Detect which cell encompasses the target text, then output its [X, Y] center coordinate. 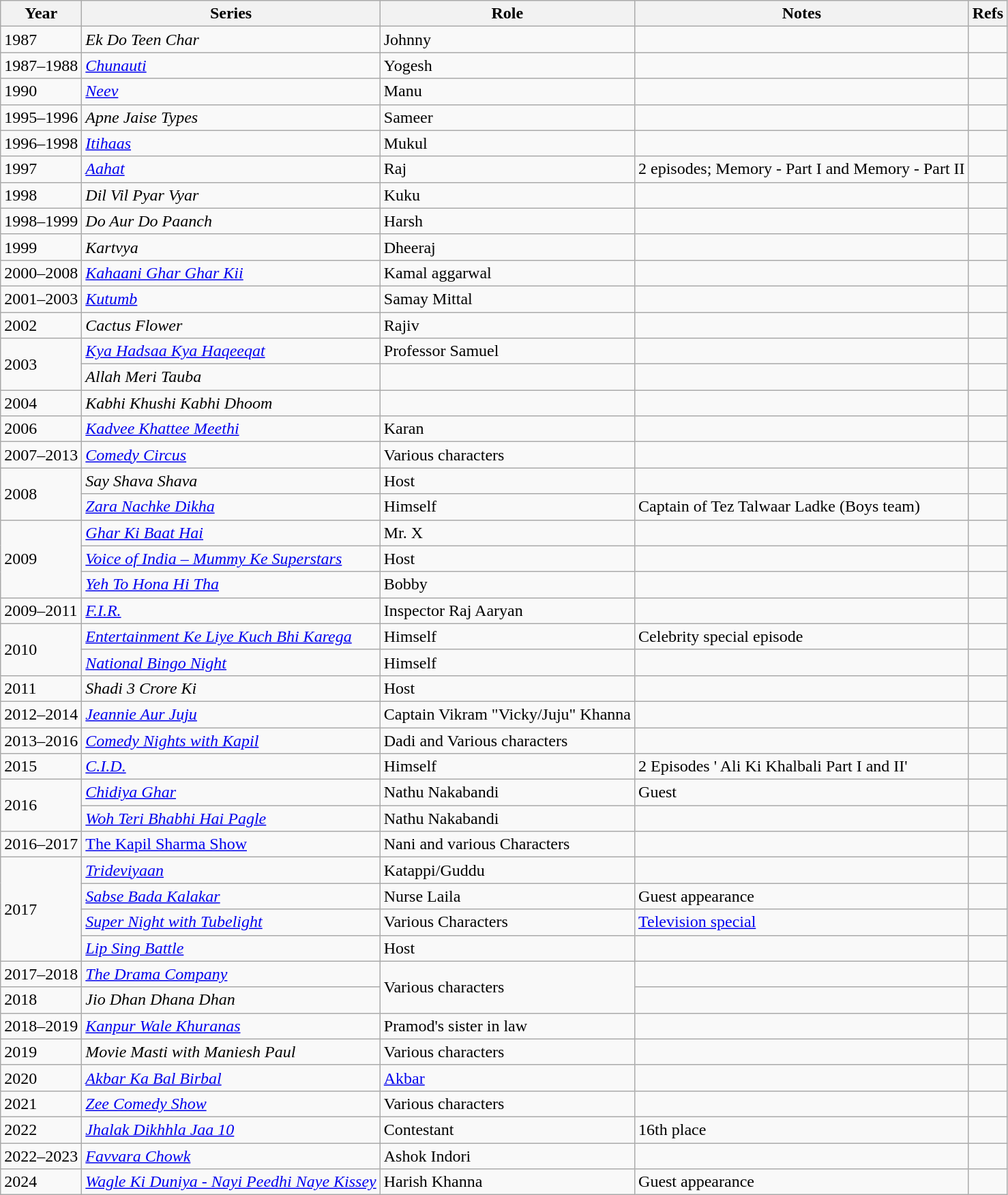
1987–1988 [41, 65]
Woh Teri Bhabhi Hai Pagle [231, 818]
Johnny [507, 40]
2019 [41, 1052]
Yeh To Hona Hi Tha [231, 585]
Captain Vikram "Vicky/Juju" Khanna [507, 714]
Ghar Ki Baat Hai [231, 533]
1998–1999 [41, 221]
Kartvya [231, 247]
Comedy Nights with Kapil [231, 740]
Kabhi Khushi Kabhi Dhoom [231, 403]
Notes [802, 14]
Raj [507, 169]
Allah Meri Tauba [231, 377]
Various Characters [507, 922]
Sameer [507, 117]
Inspector Raj Aaryan [507, 610]
Dadi and Various characters [507, 740]
2012–2014 [41, 714]
Jhalak Dikhhla Jaa 10 [231, 1130]
Trideviyaan [231, 870]
C.I.D. [231, 767]
2016–2017 [41, 844]
Voice of India – Mummy Ke Superstars [231, 559]
1997 [41, 169]
Yogesh [507, 65]
Bobby [507, 585]
2013–2016 [41, 740]
1995–1996 [41, 117]
Dil Vil Pyar Vyar [231, 195]
Kamal aggarwal [507, 273]
Aahat [231, 169]
Movie Masti with Maniesh Paul [231, 1052]
Role [507, 14]
2009–2011 [41, 610]
2004 [41, 403]
Kadvee Khattee Meethi [231, 429]
Akbar [507, 1078]
Year [41, 14]
Kahaani Ghar Ghar Kii [231, 273]
Dheeraj [507, 247]
Guest [802, 793]
2003 [41, 364]
The Kapil Sharma Show [231, 844]
2002 [41, 325]
Comedy Circus [231, 455]
2018–2019 [41, 1026]
Kuku [507, 195]
Zara Nachke Dikha [231, 507]
Refs [988, 14]
National Bingo Night [231, 662]
1990 [41, 91]
Harish Khanna [507, 1182]
Samay Mittal [507, 299]
2020 [41, 1078]
2011 [41, 688]
2009 [41, 559]
F.I.R. [231, 610]
Chunauti [231, 65]
Do Aur Do Paanch [231, 221]
Wagle Ki Duniya - Nayi Peedhi Naye Kissey [231, 1182]
Zee Comedy Show [231, 1104]
Pramod's sister in law [507, 1026]
Jio Dhan Dhana Dhan [231, 1000]
2018 [41, 1000]
2022–2023 [41, 1156]
Chidiya Ghar [231, 793]
Apne Jaise Types [231, 117]
Captain of Tez Talwaar Ladke (Boys team) [802, 507]
2017–2018 [41, 974]
Celebrity special episode [802, 636]
Professor Samuel [507, 351]
Itihaas [231, 143]
Nani and various Characters [507, 844]
Kanpur Wale Khuranas [231, 1026]
Rajiv [507, 325]
1987 [41, 40]
Say Shava Shava [231, 481]
2 episodes; Memory - Part I and Memory - Part II [802, 169]
Nurse Laila [507, 896]
2008 [41, 494]
1998 [41, 195]
Cactus Flower [231, 325]
Ashok Indori [507, 1156]
Jeannie Aur Juju [231, 714]
Karan [507, 429]
2021 [41, 1104]
Neev [231, 91]
16th place [802, 1130]
2016 [41, 806]
Sabse Bada Kalakar [231, 896]
2024 [41, 1182]
1999 [41, 247]
Television special [802, 922]
2010 [41, 649]
Super Night with Tubelight [231, 922]
Entertainment Ke Liye Kuch Bhi Karega [231, 636]
Series [231, 14]
2000–2008 [41, 273]
The Drama Company [231, 974]
Favvara Chowk [231, 1156]
Lip Sing Battle [231, 948]
2001–2003 [41, 299]
Kya Hadsaa Kya Haqeeqat [231, 351]
Kutumb [231, 299]
2006 [41, 429]
2015 [41, 767]
2 Episodes ' Ali Ki Khalbali Part I and II' [802, 767]
2017 [41, 909]
1996–1998 [41, 143]
Mukul [507, 143]
Manu [507, 91]
Harsh [507, 221]
Katappi/Guddu [507, 870]
Mr. X [507, 533]
Shadi 3 Crore Ki [231, 688]
Akbar Ka Bal Birbal [231, 1078]
2007–2013 [41, 455]
2022 [41, 1130]
Contestant [507, 1130]
Ek Do Teen Char [231, 40]
